Extract the [X, Y] coordinate from the center of the cell holding the provided text.  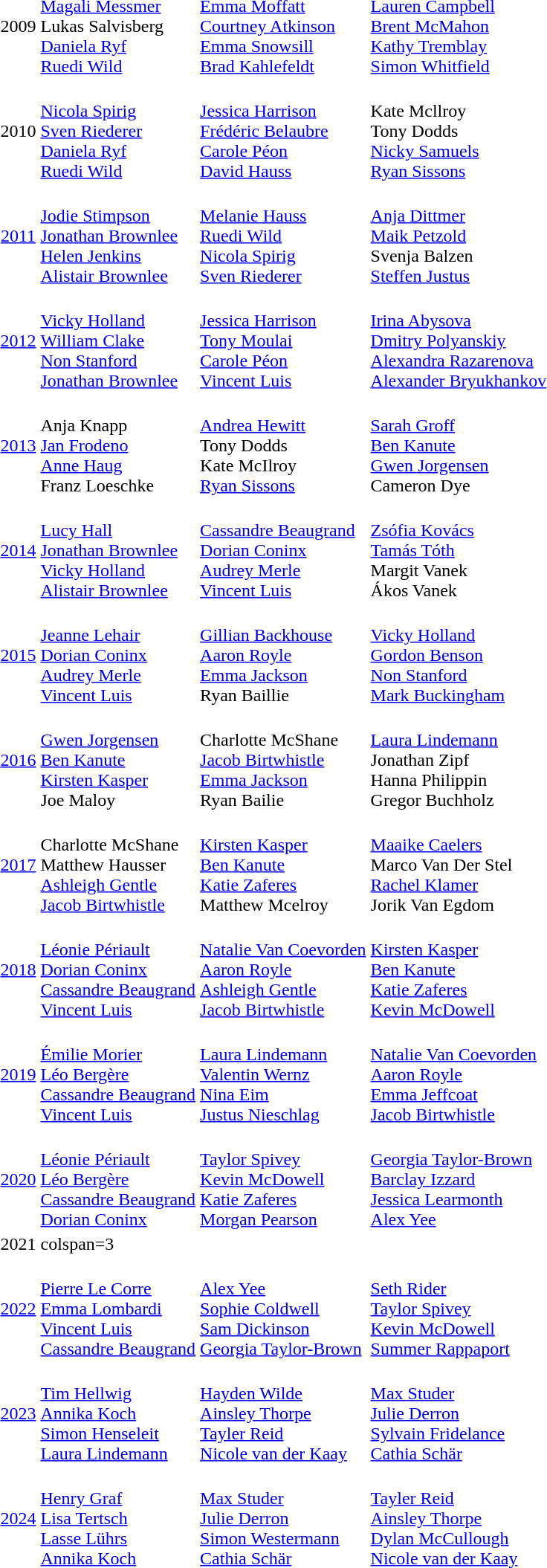
Léonie Périault Dorian Coninx Cassandre Beaugrand Vincent Luis [118, 969]
Jessica Harrison Frédéric Belaubre Carole Péon David Hauss [283, 131]
Gillian Backhouse Aaron Royle Emma Jackson Ryan Baillie [283, 655]
Jessica Harrison Tony Moulai Carole Péon Vincent Luis [283, 341]
Kirsten Kasper Ben Kanute Katie Zaferes Matthew Mcelroy [283, 865]
Charlotte McShane Jacob Birtwhistle Emma Jackson Ryan Bailie [283, 760]
Pierre Le CorreEmma LombardiVincent LuisCassandre Beaugrand [118, 1309]
Jeanne Lehair Dorian Coninx Audrey Merle Vincent Luis [118, 655]
Tim HellwigAnnika KochSimon HenseleitLaura Lindemann [118, 1413]
Melanie Hauss Ruedi Wild Nicola Spirig Sven Riederer [283, 236]
Vicky Holland William Clake Non Stanford Jonathan Brownlee [118, 341]
Jodie Stimpson Jonathan Brownlee Helen Jenkins Alistair Brownlee [118, 236]
colspan=3 [118, 1244]
Hayden WildeAinsley ThorpeTayler ReidNicole van der Kaay [283, 1413]
Lucy Hall Jonathan Brownlee Vicky Holland Alistair Brownlee [118, 550]
Anja Knapp Jan Frodeno Anne Haug Franz Loeschke [118, 445]
Natalie Van Coevorden Aaron Royle Ashleigh Gentle Jacob Birtwhistle [283, 969]
Émilie MorierLéo BergèreCassandre BeaugrandVincent Luis [118, 1074]
Charlotte McShane Matthew Hausser Ashleigh Gentle Jacob Birtwhistle [118, 865]
Gwen Jorgensen Ben Kanute Kirsten Kasper Joe Maloy [118, 760]
Léonie PériaultLéo BergèreCassandre BeaugrandDorian Coninx [118, 1179]
Laura Lindemann Valentin WernzNina EimJustus Nieschlag [283, 1074]
Cassandre Beaugrand Dorian Coninx Audrey Merle Vincent Luis [283, 550]
Andrea Hewitt Tony Dodds Kate McIlroy Ryan Sissons [283, 445]
Alex YeeSophie ColdwellSam DickinsonGeorgia Taylor-Brown [283, 1309]
Nicola Spirig Sven Riederer Daniela Ryf Ruedi Wild [118, 131]
Taylor Spivey Kevin McDowellKatie ZaferesMorgan Pearson [283, 1179]
